Provide the [x, y] coordinate of the cell's center where the given text is located.  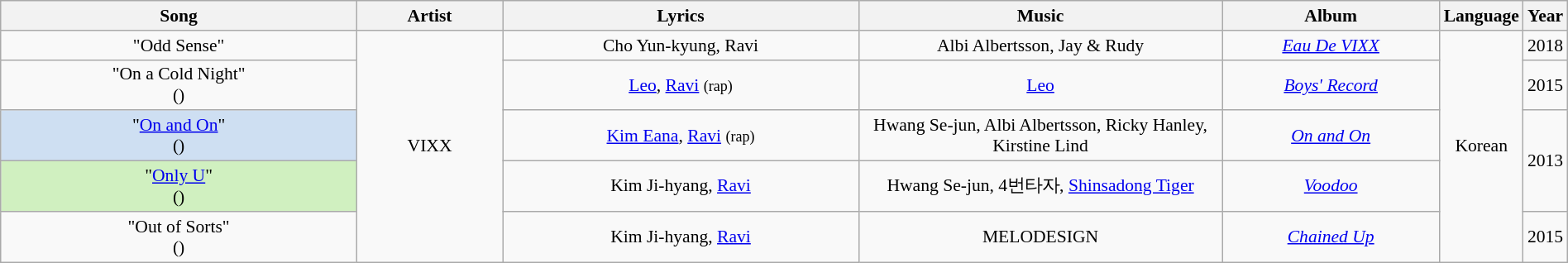
Cho Yun-kyung, Ravi [681, 45]
Lyrics [681, 16]
Music [1040, 16]
On and On [1331, 136]
Korean [1482, 146]
"Out of Sorts"() [179, 237]
"On a Cold Night"() [179, 84]
Albi Albertsson, Jay & Rudy [1040, 45]
2018 [1545, 45]
"Odd Sense" [179, 45]
Hwang Se-jun, Albi Albertsson, Ricky Hanley, Kirstine Lind [1040, 136]
Year [1545, 16]
Leo [1040, 84]
Voodoo [1331, 185]
"Only U"() [179, 185]
2013 [1545, 160]
Language [1482, 16]
Kim Eana, Ravi (rap) [681, 136]
Leo, Ravi (rap) [681, 84]
Hwang Se-jun, 4번타자, Shinsadong Tiger [1040, 185]
VIXX [429, 146]
"On and On"() [179, 136]
MELODESIGN [1040, 237]
Eau De VIXX [1331, 45]
Chained Up [1331, 237]
Album [1331, 16]
Artist [429, 16]
Boys' Record [1331, 84]
Song [179, 16]
